Identify which cell holds the provided text, then report its (X, Y) central coordinate. 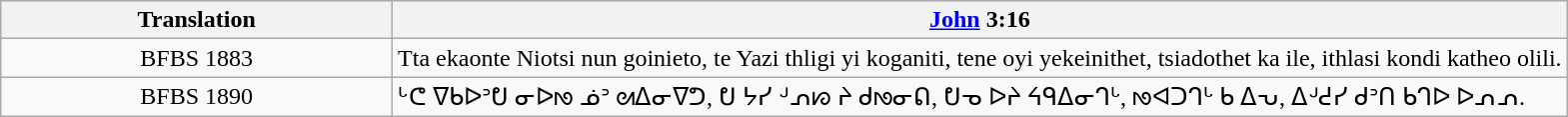
Tta ekaonte Niotsi nun goinieto, te Yazi thligi yi koganiti, tene oyi yekeinithet, tsiadothet ka ile, ithlasi kondi katheo olili. (980, 58)
BFBS 1890 (197, 97)
BFBS 1883 (197, 58)
John 3:16 (980, 20)
Translation (197, 20)
ᒡᕦ ᐁᑲᐅᐣᕞ ᓂᐅᘚ ᓅᐣ ᘛᐃᓂᐁᕤ, ᕞ ᔭᓯ ᒢᕄᘗ ᔨ ᑯᘚᓂᕠ, ᕞᓀ ᐅᔨ ᔦᑫᐃᓂᒉᒡ, ᘚᐊᑐᒉᒡ ᑲ ᐃᕃ, ᐃᒢᕍᓯ ᑯᐣᑎ ᑲᒉᐅ ᐅᕄᕄ. (980, 97)
